Determine the [x, y] coordinate at the center of the cell enclosing the given text.  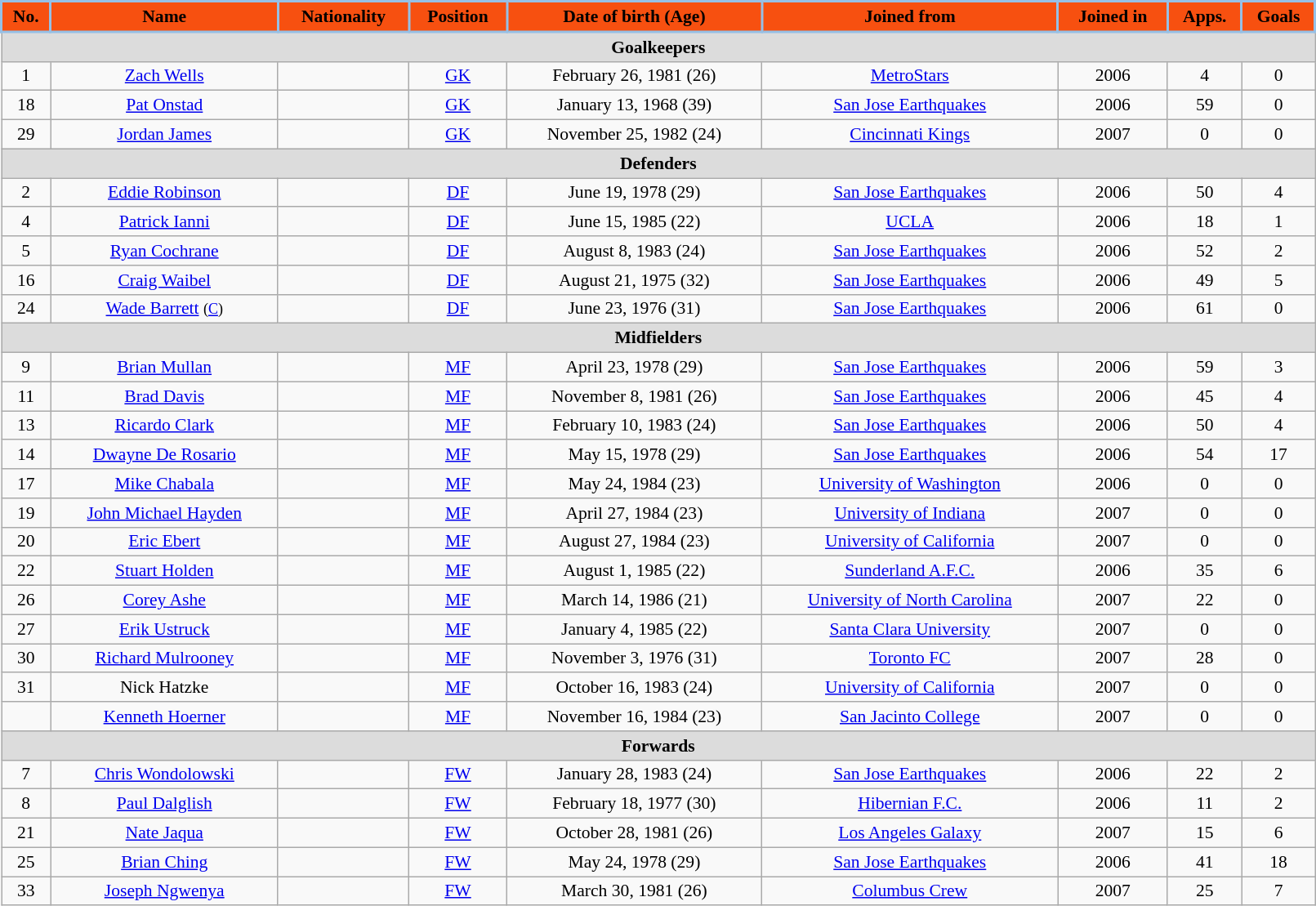
Jordan James [164, 135]
54 [1204, 455]
28 [1204, 658]
Pat Onstad [164, 105]
26 [26, 600]
19 [26, 513]
Nick Hatzke [164, 688]
February 10, 1983 (24) [634, 426]
Goalkeepers [658, 47]
San Jacinto College [910, 716]
16 [26, 280]
13 [26, 426]
Toronto FC [910, 658]
January 13, 1968 (39) [634, 105]
3 [1278, 368]
Patrick Ianni [164, 222]
Erik Ustruck [164, 629]
35 [1204, 571]
Defenders [658, 163]
John Michael Hayden [164, 513]
University of North Carolina [910, 600]
29 [26, 135]
October 16, 1983 (24) [634, 688]
14 [26, 455]
Ricardo Clark [164, 426]
Corey Ashe [164, 600]
January 4, 1985 (22) [634, 629]
Midfielders [658, 338]
April 23, 1978 (29) [634, 368]
Hibernian F.C. [910, 804]
Columbus Crew [910, 891]
November 16, 1984 (23) [634, 716]
Name [164, 16]
August 21, 1975 (32) [634, 280]
May 24, 1984 (23) [634, 484]
Chris Wondolowski [164, 774]
30 [26, 658]
52 [1204, 251]
Stuart Holden [164, 571]
October 28, 1981 (26) [634, 833]
Position [458, 16]
February 18, 1977 (30) [634, 804]
May 24, 1978 (29) [634, 862]
15 [1204, 833]
Dwayne De Rosario [164, 455]
Brad Davis [164, 396]
June 15, 1985 (22) [634, 222]
January 28, 1983 (24) [634, 774]
Wade Barrett (C) [164, 309]
Ryan Cochrane [164, 251]
Joined from [910, 16]
Brian Mullan [164, 368]
March 14, 1986 (21) [634, 600]
Nationality [343, 16]
Santa Clara University [910, 629]
November 25, 1982 (24) [634, 135]
August 27, 1984 (23) [634, 542]
Goals [1278, 16]
MetroStars [910, 76]
Apps. [1204, 16]
Zach Wells [164, 76]
Eric Ebert [164, 542]
41 [1204, 862]
No. [26, 16]
June 23, 1976 (31) [634, 309]
8 [26, 804]
University of Indiana [910, 513]
9 [26, 368]
24 [26, 309]
May 15, 1978 (29) [634, 455]
45 [1204, 396]
Richard Mulrooney [164, 658]
Eddie Robinson [164, 193]
Sunderland A.F.C. [910, 571]
21 [26, 833]
Mike Chabala [164, 484]
November 8, 1981 (26) [634, 396]
Brian Ching [164, 862]
University of Washington [910, 484]
Craig Waibel [164, 280]
61 [1204, 309]
March 30, 1981 (26) [634, 891]
31 [26, 688]
June 19, 1978 (29) [634, 193]
49 [1204, 280]
Joined in [1113, 16]
August 1, 1985 (22) [634, 571]
Kenneth Hoerner [164, 716]
20 [26, 542]
33 [26, 891]
Joseph Ngwenya [164, 891]
Los Angeles Galaxy [910, 833]
Forwards [658, 746]
February 26, 1981 (26) [634, 76]
August 8, 1983 (24) [634, 251]
27 [26, 629]
April 27, 1984 (23) [634, 513]
Cincinnati Kings [910, 135]
Paul Dalglish [164, 804]
November 3, 1976 (31) [634, 658]
Nate Jaqua [164, 833]
UCLA [910, 222]
Date of birth (Age) [634, 16]
